Pinpoint the cell where the given text exists, returning its [x, y] midpoint coordinate. 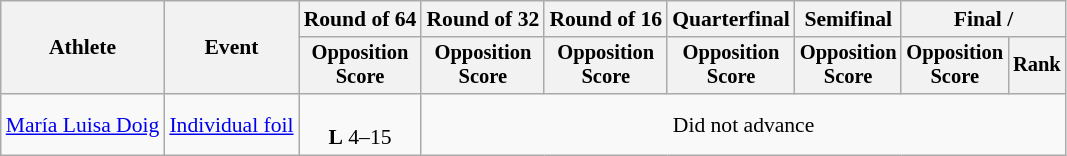
Event [231, 48]
Athlete [83, 48]
Round of 64 [360, 19]
Quarterfinal [731, 19]
Rank [1037, 66]
Round of 32 [482, 19]
Semifinal [848, 19]
Individual foil [231, 124]
Did not advance [743, 124]
L 4–15 [360, 124]
Final / [983, 19]
Round of 16 [606, 19]
María Luisa Doig [83, 124]
